Provide the [x, y] coordinate of the cell's center where the given text is located.  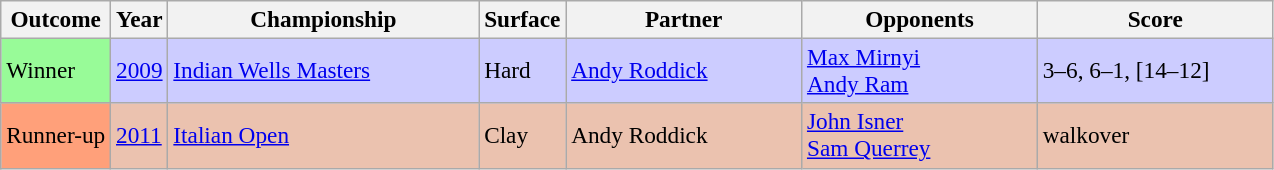
John Isner Sam Querrey [920, 136]
Opponents [920, 19]
Max Mirnyi Andy Ram [920, 70]
Score [1155, 19]
2009 [140, 70]
Hard [522, 70]
Surface [522, 19]
3–6, 6–1, [14–12] [1155, 70]
Indian Wells Masters [324, 70]
walkover [1155, 136]
Runner-up [56, 136]
Year [140, 19]
2011 [140, 136]
Clay [522, 136]
Outcome [56, 19]
Partner [684, 19]
Winner [56, 70]
Championship [324, 19]
Italian Open [324, 136]
